Output the [X, Y] coordinate of the center of the cell containing the given text.  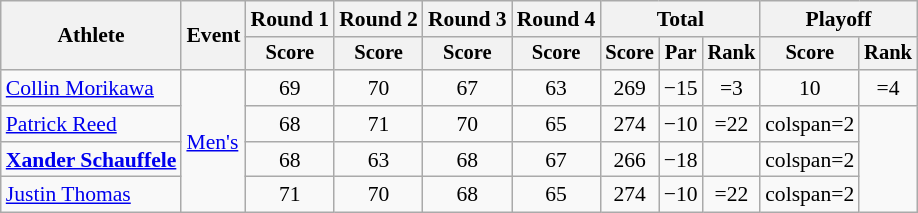
Men's [213, 141]
−15 [681, 88]
269 [629, 88]
Patrick Reed [92, 124]
Justin Thomas [92, 195]
266 [629, 160]
Round 1 [290, 19]
Collin Morikawa [92, 88]
=4 [888, 88]
Xander Schauffele [92, 160]
Athlete [92, 36]
Round 3 [468, 19]
=3 [732, 88]
Par [681, 54]
10 [810, 88]
Event [213, 36]
69 [290, 88]
Playoff [838, 19]
Total [680, 19]
Round 4 [556, 19]
Round 2 [378, 19]
−18 [681, 160]
